Return (X, Y) of the center of cell containing provided text 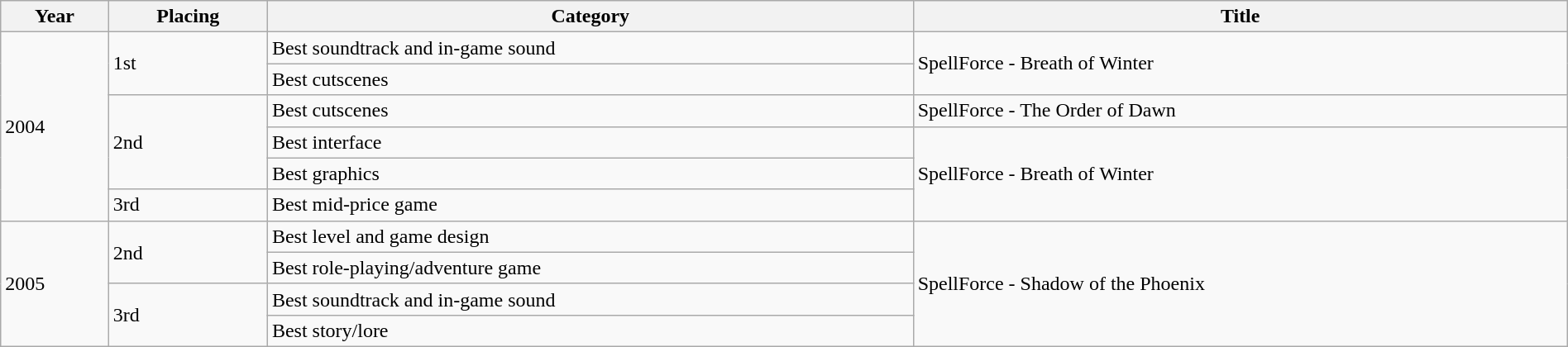
Best graphics (590, 173)
Year (55, 17)
Best story/lore (590, 330)
Best level and game design (590, 236)
Title (1241, 17)
SpellForce - Shadow of the Phoenix (1241, 283)
1st (188, 64)
Best role-playing/adventure game (590, 268)
Best interface (590, 142)
Best mid-price game (590, 205)
2005 (55, 283)
SpellForce - The Order of Dawn (1241, 111)
Placing (188, 17)
2004 (55, 126)
Category (590, 17)
